Return (X, Y) of the center of cell containing provided text 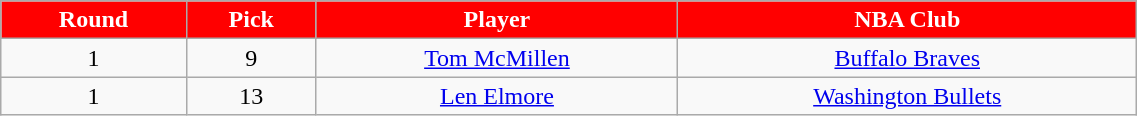
Player (496, 20)
Len Elmore (496, 96)
Buffalo Braves (908, 58)
Round (94, 20)
Washington Bullets (908, 96)
NBA Club (908, 20)
9 (251, 58)
Tom McMillen (496, 58)
13 (251, 96)
Pick (251, 20)
